Provide the (x, y) coordinate of the cell's center where the given text is located.  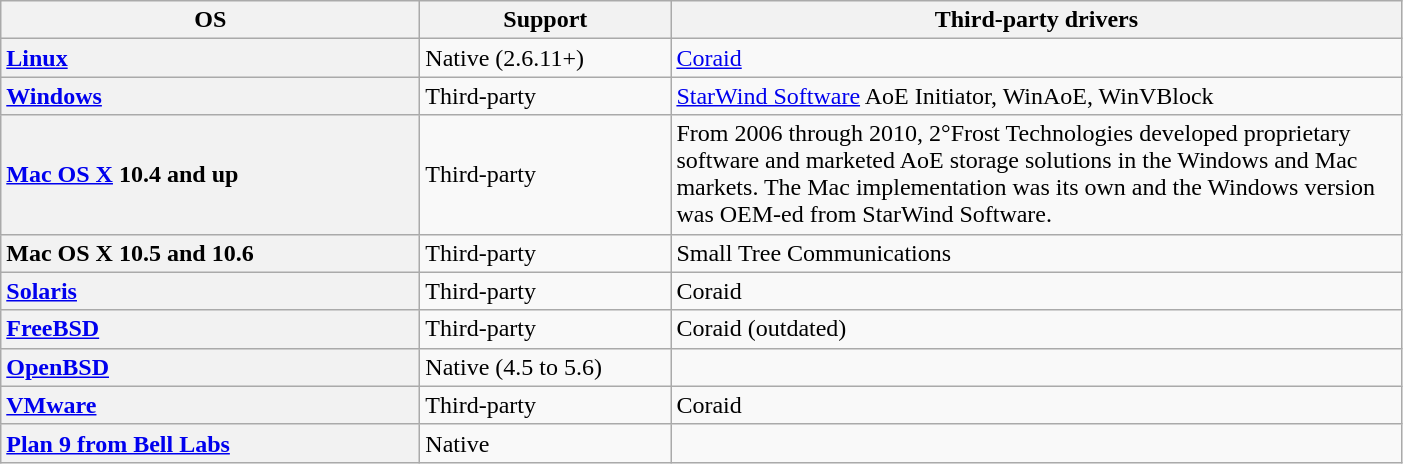
Native (2.6.11+) (546, 58)
Small Tree Communications (1036, 253)
VMware (210, 405)
Native (4.5 to 5.6) (546, 367)
Coraid (outdated) (1036, 329)
Mac OS X 10.4 and up (210, 174)
Plan 9 from Bell Labs (210, 443)
Windows (210, 96)
Third-party drivers (1036, 20)
FreeBSD (210, 329)
StarWind Software AoE Initiator, WinAoE, WinVBlock (1036, 96)
Mac OS X 10.5 and 10.6 (210, 253)
Solaris (210, 291)
Linux (210, 58)
OS (210, 20)
Support (546, 20)
Native (546, 443)
OpenBSD (210, 367)
